Detect which cell encompasses the target text, then output its (x, y) center coordinate. 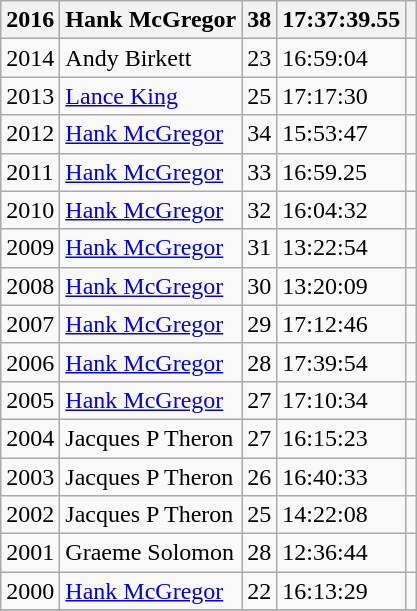
12:36:44 (342, 553)
2011 (30, 172)
30 (260, 286)
23 (260, 58)
34 (260, 134)
32 (260, 210)
16:04:32 (342, 210)
26 (260, 477)
2000 (30, 591)
2012 (30, 134)
Lance King (151, 96)
2016 (30, 20)
38 (260, 20)
22 (260, 591)
17:12:46 (342, 324)
29 (260, 324)
16:59.25 (342, 172)
16:59:04 (342, 58)
2002 (30, 515)
2003 (30, 477)
2005 (30, 400)
17:37:39.55 (342, 20)
2013 (30, 96)
14:22:08 (342, 515)
2014 (30, 58)
Andy Birkett (151, 58)
2010 (30, 210)
2009 (30, 248)
17:39:54 (342, 362)
13:20:09 (342, 286)
2004 (30, 438)
31 (260, 248)
16:40:33 (342, 477)
2007 (30, 324)
17:17:30 (342, 96)
16:15:23 (342, 438)
2001 (30, 553)
13:22:54 (342, 248)
Graeme Solomon (151, 553)
17:10:34 (342, 400)
33 (260, 172)
2006 (30, 362)
16:13:29 (342, 591)
15:53:47 (342, 134)
2008 (30, 286)
